Return [X, Y] of the center of cell containing provided text 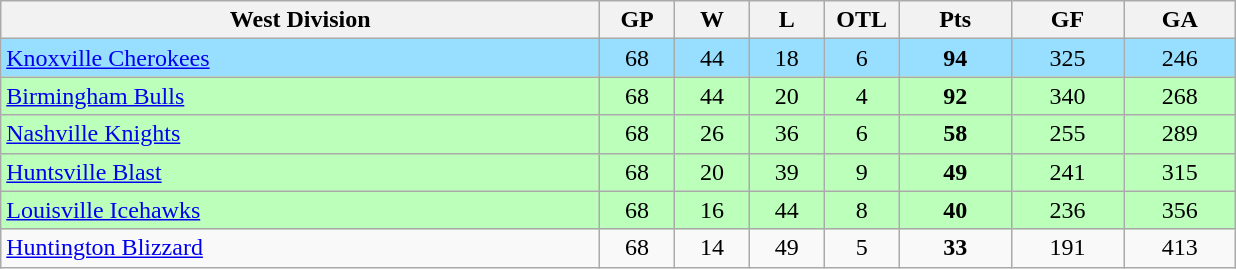
255 [1067, 134]
9 [862, 172]
315 [1180, 172]
GF [1067, 20]
Huntington Blizzard [300, 248]
94 [955, 58]
58 [955, 134]
236 [1067, 210]
356 [1180, 210]
Pts [955, 20]
8 [862, 210]
14 [712, 248]
L [786, 20]
268 [1180, 96]
26 [712, 134]
Birmingham Bulls [300, 96]
413 [1180, 248]
16 [712, 210]
92 [955, 96]
West Division [300, 20]
33 [955, 248]
Huntsville Blast [300, 172]
325 [1067, 58]
191 [1067, 248]
241 [1067, 172]
GA [1180, 20]
W [712, 20]
Louisville Icehawks [300, 210]
340 [1067, 96]
Knoxville Cherokees [300, 58]
Nashville Knights [300, 134]
OTL [862, 20]
18 [786, 58]
40 [955, 210]
246 [1180, 58]
289 [1180, 134]
5 [862, 248]
4 [862, 96]
GP [638, 20]
39 [786, 172]
36 [786, 134]
